Provide the (x, y) coordinate of the cell's center where the given text is located.  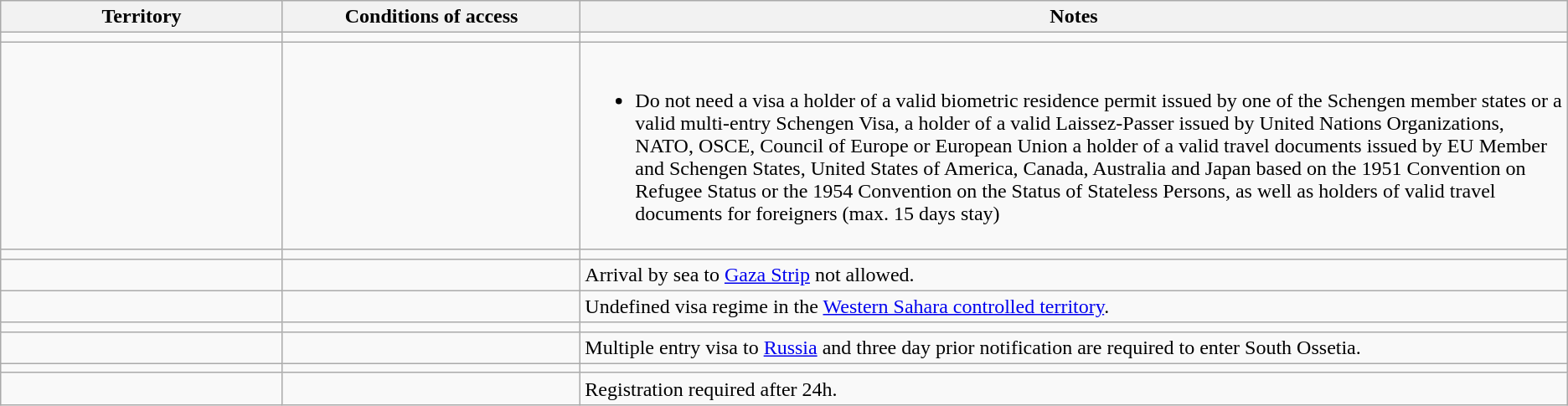
Conditions of access (431, 17)
Registration required after 24h. (1074, 388)
Notes (1074, 17)
Multiple entry visa to Russia and three day prior notification are required to enter South Ossetia. (1074, 347)
Undefined visa regime in the Western Sahara controlled territory. (1074, 306)
Territory (142, 17)
Arrival by sea to Gaza Strip not allowed. (1074, 275)
